Extract the [X, Y] coordinate from the center of the cell holding the provided text.  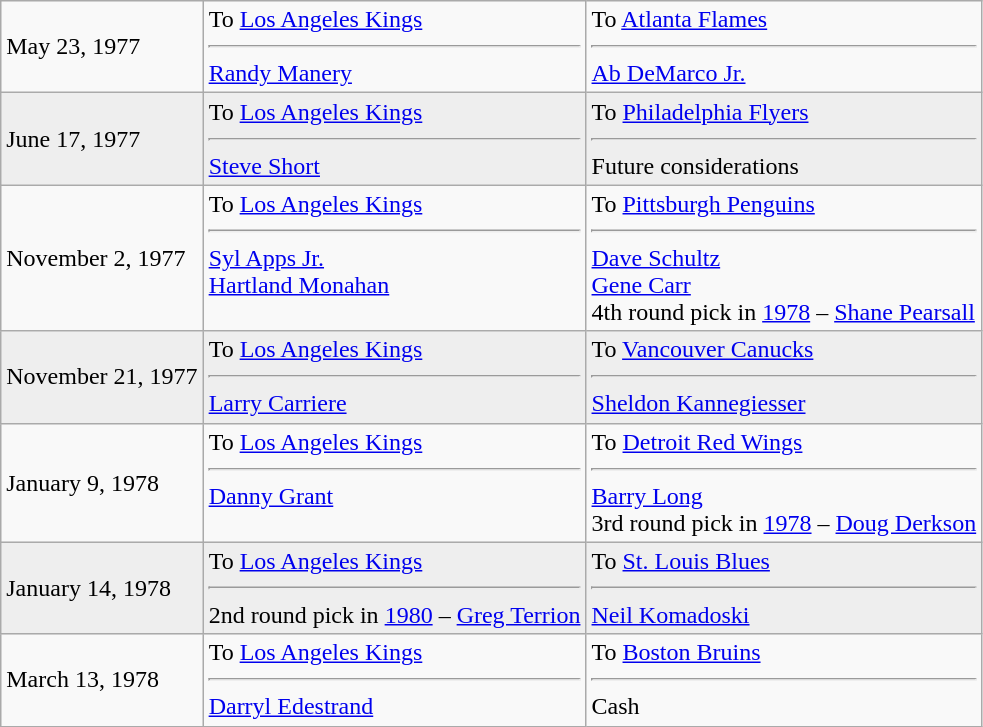
To Pittsburgh PenguinsDave Schultz Gene Carr 4th round pick in 1978 – Shane Pearsall [784, 258]
To Los Angeles KingsDarryl Edestrand [394, 680]
To Detroit Red WingsBarry Long 3rd round pick in 1978 – Doug Derkson [784, 482]
January 9, 1978 [102, 482]
March 13, 1978 [102, 680]
To Los Angeles KingsDanny Grant [394, 482]
To Los Angeles KingsSyl Apps Jr. Hartland Monahan [394, 258]
To St. Louis BluesNeil Komadoski [784, 588]
To Los Angeles KingsRandy Manery [394, 47]
To Los Angeles Kings2nd round pick in 1980 – Greg Terrion [394, 588]
To Philadelphia FlyersFuture considerations [784, 139]
May 23, 1977 [102, 47]
June 17, 1977 [102, 139]
November 21, 1977 [102, 377]
To Los Angeles KingsLarry Carriere [394, 377]
November 2, 1977 [102, 258]
To Boston BruinsCash [784, 680]
To Atlanta FlamesAb DeMarco Jr. [784, 47]
January 14, 1978 [102, 588]
To Los Angeles KingsSteve Short [394, 139]
To Vancouver CanucksSheldon Kannegiesser [784, 377]
